Locate the cell with the specified text and output its (X, Y) center coordinate. 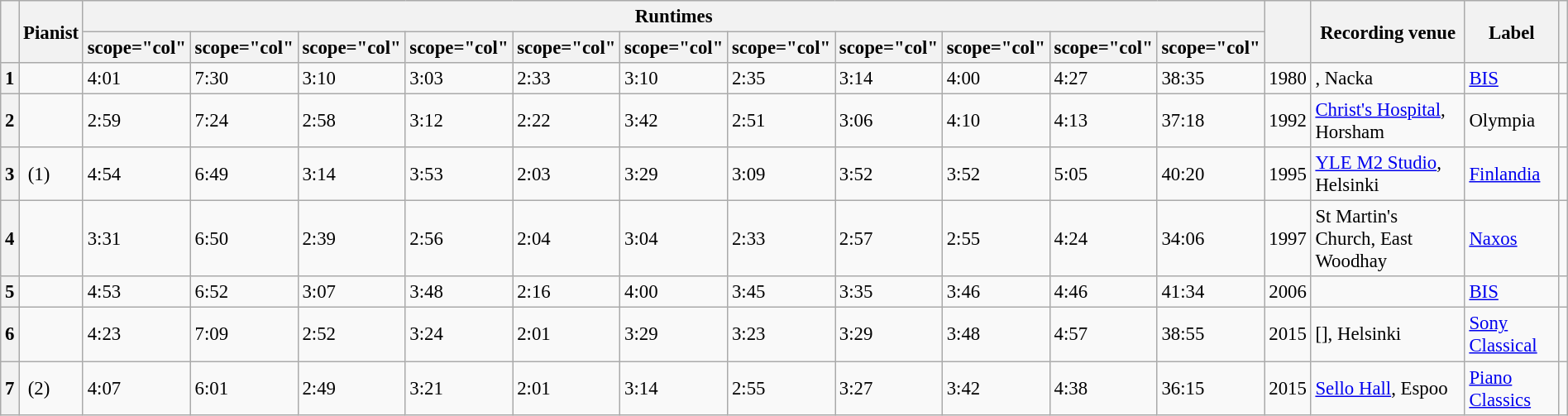
2:22 (566, 121)
2:51 (782, 121)
4:46 (1103, 292)
3:23 (782, 334)
3:09 (782, 174)
2:35 (782, 79)
3:53 (459, 174)
3 (10, 174)
6:52 (244, 292)
Sello Hall, Espoo (1388, 389)
37:18 (1211, 121)
Christ's Hospital, Horsham (1388, 121)
3:31 (136, 239)
2006 (1288, 292)
5:05 (1103, 174)
1980 (1288, 79)
4:07 (136, 389)
2:58 (351, 121)
Olympia (1512, 121)
41:34 (1211, 292)
2:56 (459, 239)
3:21 (459, 389)
Runtimes (673, 17)
36:15 (1211, 389)
2:52 (351, 334)
6:50 (244, 239)
6:49 (244, 174)
4:27 (1103, 79)
38:55 (1211, 334)
Label (1512, 31)
4:57 (1103, 334)
(2) (51, 389)
4:13 (1103, 121)
3:24 (459, 334)
4:38 (1103, 389)
(1) (51, 174)
2:04 (566, 239)
4:24 (1103, 239)
7:30 (244, 79)
Recording venue (1388, 31)
4:10 (996, 121)
4:54 (136, 174)
2:03 (566, 174)
3:12 (459, 121)
7 (10, 389)
6:01 (244, 389)
Piano Classics (1512, 389)
3:04 (674, 239)
Pianist (51, 31)
YLE M2 Studio, Helsinki (1388, 174)
3:45 (782, 292)
2 (10, 121)
7:09 (244, 334)
, Nacka (1388, 79)
2:57 (889, 239)
5 (10, 292)
3:07 (351, 292)
St Martin's Church, East Woodhay (1388, 239)
1 (10, 79)
7:24 (244, 121)
2:49 (351, 389)
4 (10, 239)
6 (10, 334)
1992 (1288, 121)
4:23 (136, 334)
2:16 (566, 292)
4:01 (136, 79)
3:46 (996, 292)
Finlandia (1512, 174)
4:53 (136, 292)
1995 (1288, 174)
40:20 (1211, 174)
Naxos (1512, 239)
Sony Classical (1512, 334)
38:35 (1211, 79)
3:06 (889, 121)
3:27 (889, 389)
2:39 (351, 239)
2:59 (136, 121)
3:03 (459, 79)
3:35 (889, 292)
[], Helsinki (1388, 334)
34:06 (1211, 239)
1997 (1288, 239)
